Scan for the cell matching the given text and deliver its (x, y) coordinate at center. 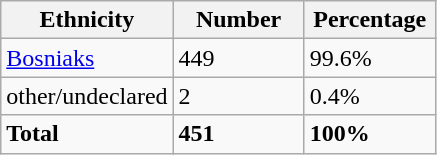
Ethnicity (87, 20)
451 (238, 134)
Percentage (370, 20)
other/undeclared (87, 96)
100% (370, 134)
Total (87, 134)
2 (238, 96)
449 (238, 58)
99.6% (370, 58)
Number (238, 20)
Bosniaks (87, 58)
0.4% (370, 96)
